Scan for the cell matching the given text and deliver its [x, y] coordinate at center. 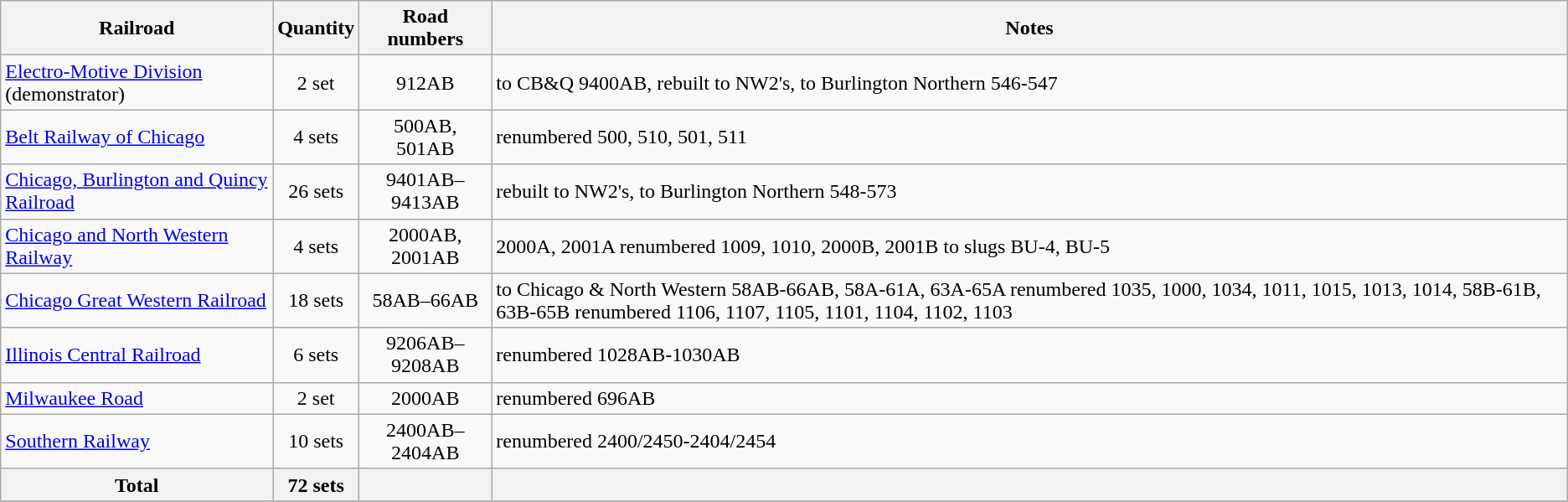
Railroad [137, 28]
2400AB–2404AB [426, 441]
Southern Railway [137, 441]
6 sets [317, 355]
Milwaukee Road [137, 398]
to CB&Q 9400AB, rebuilt to NW2's, to Burlington Northern 546-547 [1029, 82]
9401AB–9413AB [426, 191]
18 sets [317, 300]
Notes [1029, 28]
Belt Railway of Chicago [137, 137]
Electro-Motive Division (demonstrator) [137, 82]
10 sets [317, 441]
Chicago and North Western Railway [137, 246]
912AB [426, 82]
Quantity [317, 28]
9206AB–9208AB [426, 355]
renumbered 500, 510, 501, 511 [1029, 137]
Chicago Great Western Railroad [137, 300]
renumbered 1028AB-1030AB [1029, 355]
58AB–66AB [426, 300]
2000AB, 2001AB [426, 246]
renumbered 2400/2450-2404/2454 [1029, 441]
72 sets [317, 484]
2000AB [426, 398]
rebuilt to NW2's, to Burlington Northern 548-573 [1029, 191]
renumbered 696AB [1029, 398]
Total [137, 484]
Road numbers [426, 28]
26 sets [317, 191]
500AB, 501AB [426, 137]
2000A, 2001A renumbered 1009, 1010, 2000B, 2001B to slugs BU-4, BU-5 [1029, 246]
Chicago, Burlington and Quincy Railroad [137, 191]
Illinois Central Railroad [137, 355]
